Scan for the cell matching the given text and deliver its [X, Y] coordinate at center. 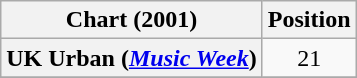
21 [309, 58]
UK Urban (Music Week) [132, 58]
Position [309, 20]
Chart (2001) [132, 20]
